Provide the [x, y] coordinate of the cell's center where the given text is located.  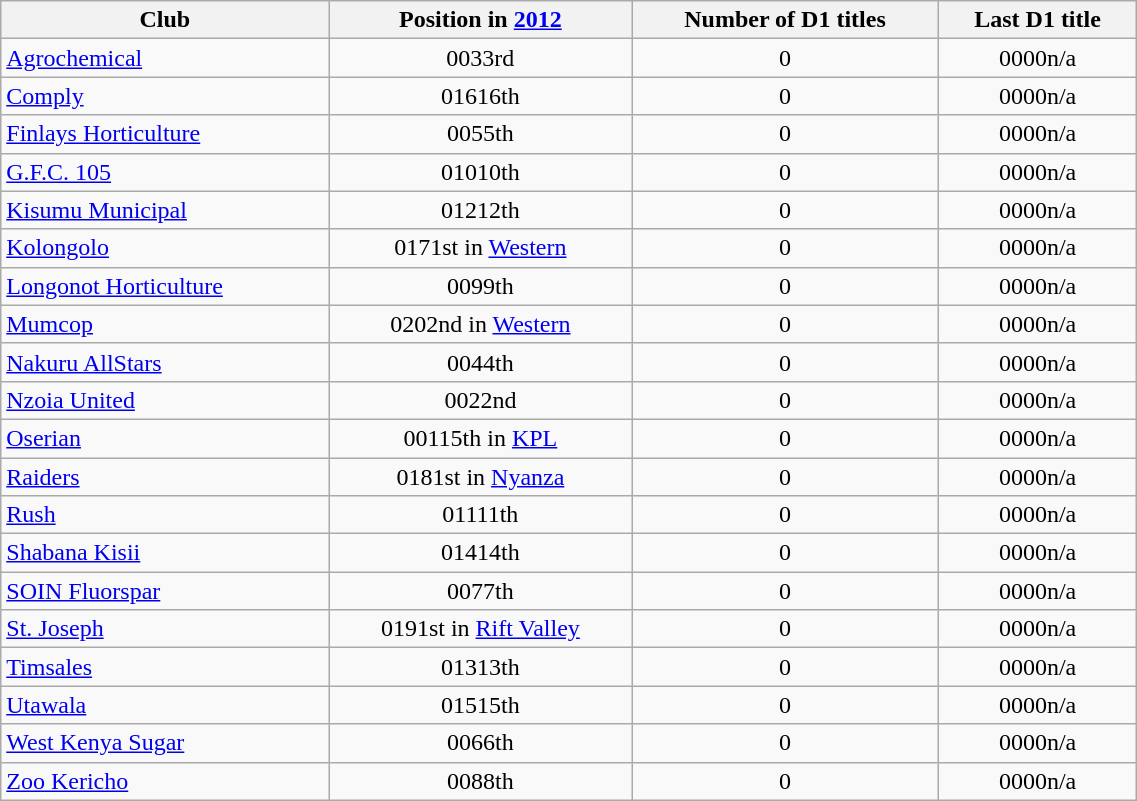
Timsales [165, 667]
0099th [480, 286]
01414th [480, 553]
Longonot Horticulture [165, 286]
0171st in Western [480, 248]
01010th [480, 172]
01111th [480, 515]
Oserian [165, 438]
0033rd [480, 58]
01616th [480, 96]
01515th [480, 705]
Rush [165, 515]
Nakuru AllStars [165, 362]
West Kenya Sugar [165, 743]
0044th [480, 362]
St. Joseph [165, 629]
Utawala [165, 705]
Last D1 title [1038, 20]
0191st in Rift Valley [480, 629]
00115th in KPL [480, 438]
Kolongolo [165, 248]
01313th [480, 667]
Club [165, 20]
G.F.C. 105 [165, 172]
0202nd in Western [480, 324]
Kisumu Municipal [165, 210]
Finlays Horticulture [165, 134]
0066th [480, 743]
Nzoia United [165, 400]
0022nd [480, 400]
Raiders [165, 477]
Mumcop [165, 324]
01212th [480, 210]
0088th [480, 781]
Comply [165, 96]
0181st in Nyanza [480, 477]
Zoo Kericho [165, 781]
0055th [480, 134]
0077th [480, 591]
Shabana Kisii [165, 553]
Number of D1 titles [786, 20]
Agrochemical [165, 58]
Position in 2012 [480, 20]
SOIN Fluorspar [165, 591]
